Detect which cell encompasses the target text, then output its [X, Y] center coordinate. 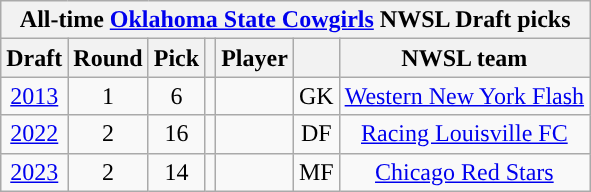
Draft [34, 58]
MF [316, 172]
Round [108, 58]
16 [176, 134]
Western New York Flash [464, 96]
2022 [34, 134]
DF [316, 134]
Racing Louisville FC [464, 134]
NWSL team [464, 58]
GK [316, 96]
Player [255, 58]
All-time Oklahoma State Cowgirls NWSL Draft picks [296, 20]
2013 [34, 96]
6 [176, 96]
Chicago Red Stars [464, 172]
14 [176, 172]
1 [108, 96]
Pick [176, 58]
2023 [34, 172]
